Scan for the cell matching the given text and deliver its [X, Y] coordinate at center. 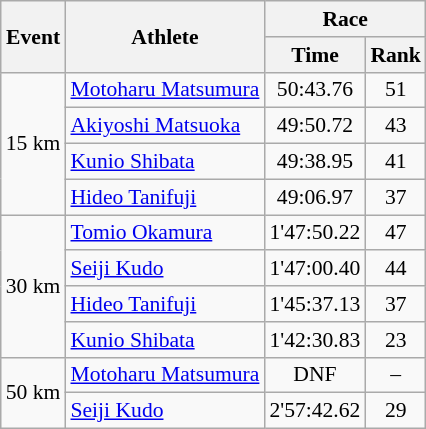
51 [396, 90]
15 km [34, 143]
Akiyoshi Matsuoka [164, 126]
50 km [34, 392]
Rank [396, 55]
1'45:37.13 [314, 304]
49:06.97 [314, 197]
Event [34, 36]
Athlete [164, 36]
49:38.95 [314, 162]
Tomio Okamura [164, 233]
44 [396, 269]
1'47:50.22 [314, 233]
1'42:30.83 [314, 340]
30 km [34, 286]
29 [396, 411]
Time [314, 55]
41 [396, 162]
DNF [314, 375]
50:43.76 [314, 90]
1'47:00.40 [314, 269]
– [396, 375]
23 [396, 340]
49:50.72 [314, 126]
Race [345, 19]
43 [396, 126]
47 [396, 233]
2'57:42.62 [314, 411]
